Extract the (x, y) coordinate from the center of the cell holding the provided text.  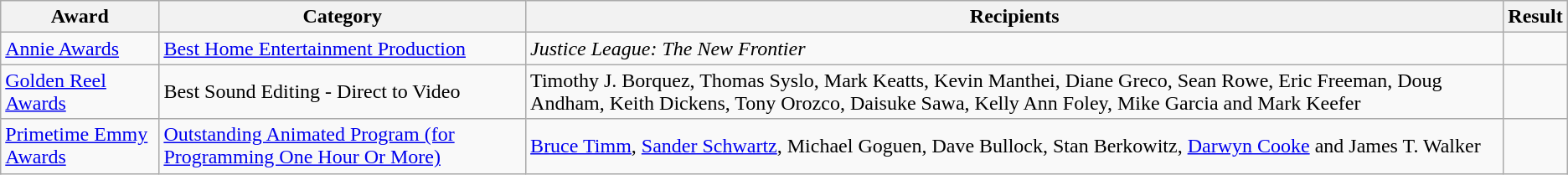
Golden Reel Awards (80, 92)
Outstanding Animated Program (for Programming One Hour Or More) (343, 146)
Recipients (1015, 17)
Award (80, 17)
Category (343, 17)
Best Sound Editing - Direct to Video (343, 92)
Best Home Entertainment Production (343, 49)
Primetime Emmy Awards (80, 146)
Bruce Timm, Sander Schwartz, Michael Goguen, Dave Bullock, Stan Berkowitz, Darwyn Cooke and James T. Walker (1015, 146)
Annie Awards (80, 49)
Result (1535, 17)
Justice League: The New Frontier (1015, 49)
